Output the [x, y] coordinate of the center of the cell containing the given text.  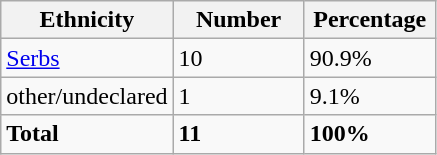
1 [238, 96]
9.1% [370, 96]
Percentage [370, 20]
11 [238, 134]
10 [238, 58]
90.9% [370, 58]
Ethnicity [87, 20]
other/undeclared [87, 96]
Serbs [87, 58]
Number [238, 20]
100% [370, 134]
Total [87, 134]
